Capture the cell that displays the provided text and extract its [X, Y] central coordinate. 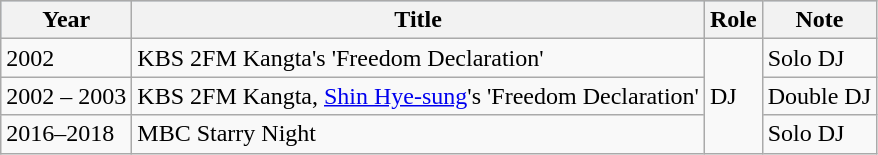
MBC Starry Night [418, 134]
2002 – 2003 [66, 96]
2002 [66, 58]
Title [418, 20]
Year [66, 20]
DJ [733, 96]
Role [733, 20]
2016–2018 [66, 134]
Double DJ [819, 96]
KBS 2FM Kangta's 'Freedom Declaration' [418, 58]
Note [819, 20]
KBS 2FM Kangta, Shin Hye-sung's 'Freedom Declaration' [418, 96]
